Provide the [X, Y] coordinate of the cell's center where the given text is located.  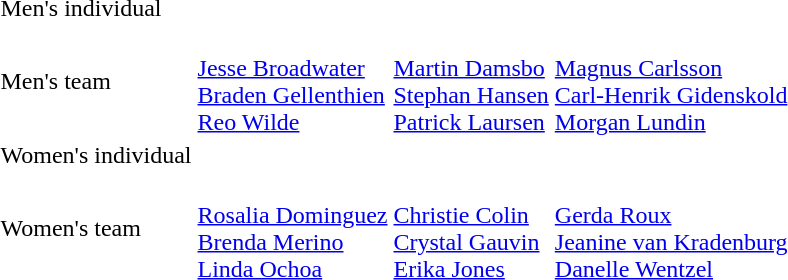
Jesse BroadwaterBraden GellenthienReo Wilde [292, 82]
Martin DamsboStephan HansenPatrick Laursen [471, 82]
